Return [x, y] of the center of cell containing provided text 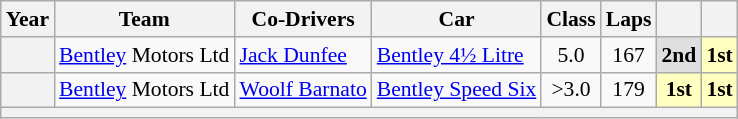
Woolf Barnato [302, 90]
Bentley 4½ Litre [457, 55]
5.0 [570, 55]
Car [457, 19]
Bentley Speed Six [457, 90]
Class [570, 19]
Laps [629, 19]
Jack Dunfee [302, 55]
>3.0 [570, 90]
Year [28, 19]
167 [629, 55]
179 [629, 90]
Team [144, 19]
2nd [678, 55]
Co-Drivers [302, 19]
